Extract the [x, y] coordinate from the center of the cell holding the provided text.  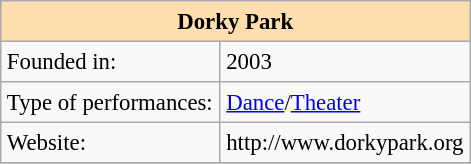
Founded in: [110, 61]
Dorky Park [235, 21]
http://www.dorkypark.org [344, 142]
2003 [344, 61]
Website: [110, 142]
Type of performances: [110, 102]
Dance/Theater [344, 102]
